Locate the cell with the specified text and output its [X, Y] center coordinate. 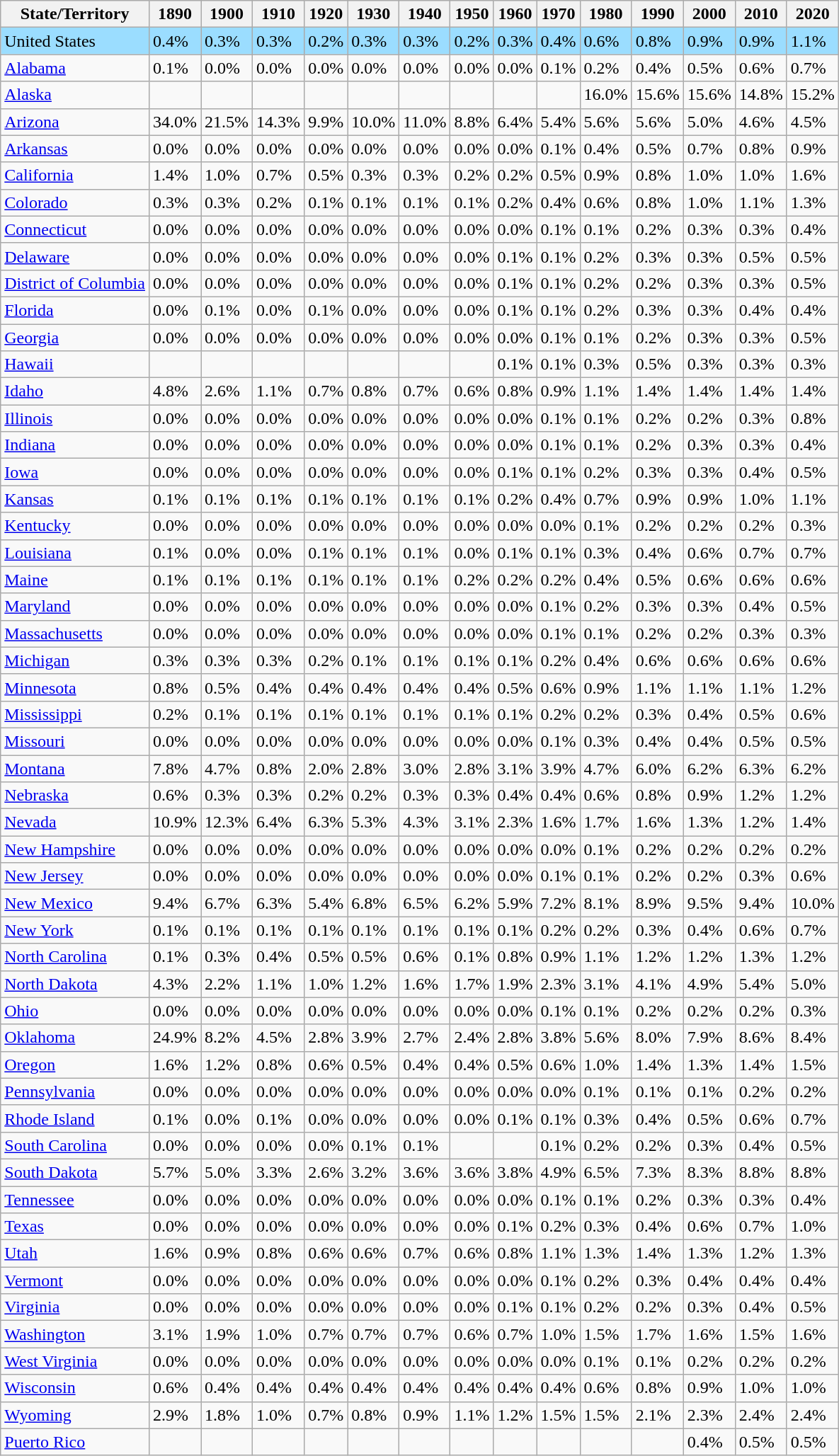
Arkansas [75, 149]
Maine [75, 580]
Kentucky [75, 526]
Idaho [75, 391]
1990 [657, 14]
Wisconsin [75, 1388]
Minnesota [75, 687]
Pennsylvania [75, 1091]
7.8% [174, 768]
10.9% [174, 822]
2010 [760, 14]
1920 [326, 14]
1940 [425, 14]
6.7% [227, 903]
8.1% [606, 903]
Louisiana [75, 553]
21.5% [227, 122]
2020 [813, 14]
Maryland [75, 607]
Hawaii [75, 365]
4.8% [174, 391]
3.0% [425, 768]
8.0% [657, 1038]
2.0% [326, 768]
4.6% [760, 122]
New Jersey [75, 876]
1970 [558, 14]
24.9% [174, 1038]
2.9% [174, 1415]
Oklahoma [75, 1038]
7.2% [558, 903]
15.2% [813, 95]
7.3% [657, 1172]
3.2% [374, 1172]
Illinois [75, 418]
8.9% [657, 903]
Alaska [75, 95]
1980 [606, 14]
5.7% [174, 1172]
9.9% [326, 122]
Montana [75, 768]
6.0% [657, 768]
Tennessee [75, 1200]
Texas [75, 1227]
1960 [515, 14]
Vermont [75, 1280]
Iowa [75, 472]
1910 [279, 14]
United States [75, 41]
12.3% [227, 822]
Connecticut [75, 229]
7.9% [709, 1038]
Michigan [75, 660]
Kansas [75, 499]
Wyoming [75, 1415]
2.2% [227, 984]
Nevada [75, 822]
2000 [709, 14]
New Mexico [75, 903]
Arizona [75, 122]
8.3% [709, 1172]
Washington [75, 1334]
1950 [472, 14]
16.0% [606, 95]
Ohio [75, 1011]
8.6% [760, 1038]
Colorado [75, 202]
Massachusetts [75, 634]
South Carolina [75, 1145]
Utah [75, 1254]
8.2% [227, 1038]
Oregon [75, 1065]
North Carolina [75, 957]
3.3% [279, 1172]
North Dakota [75, 984]
California [75, 176]
5.3% [374, 822]
Missouri [75, 741]
Georgia [75, 338]
Rhode Island [75, 1118]
State/Territory [75, 14]
14.8% [760, 95]
District of Columbia [75, 283]
9.5% [709, 903]
South Dakota [75, 1172]
Puerto Rico [75, 1442]
8.4% [813, 1038]
Indiana [75, 445]
5.9% [515, 903]
West Virginia [75, 1361]
1930 [374, 14]
New Hampshire [75, 849]
4.1% [657, 984]
Virginia [75, 1307]
2.7% [425, 1038]
Alabama [75, 68]
2.1% [657, 1415]
1900 [227, 14]
6.8% [374, 903]
1890 [174, 14]
New York [75, 930]
Mississippi [75, 714]
34.0% [174, 122]
1.8% [227, 1415]
11.0% [425, 122]
Florida [75, 310]
Nebraska [75, 796]
Delaware [75, 256]
14.3% [279, 122]
